Identify which cell holds the provided text, then report its [X, Y] central coordinate. 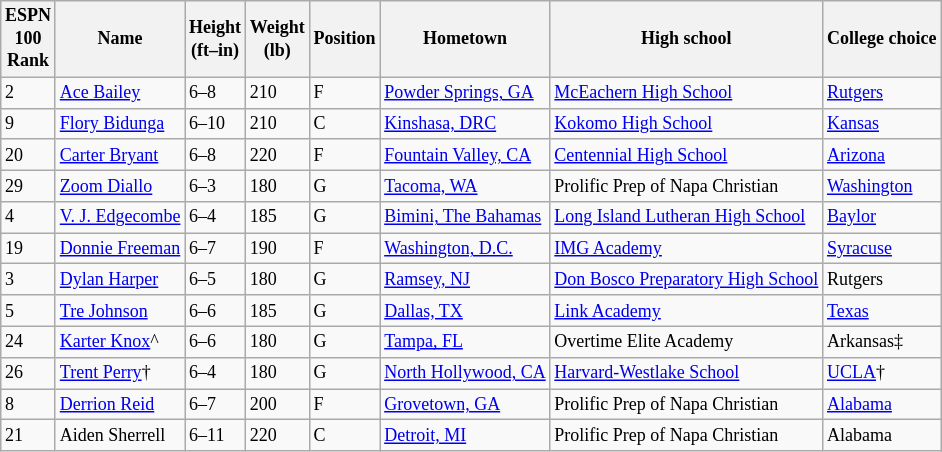
Hometown [465, 39]
5 [28, 310]
Baylor [882, 218]
6–11 [216, 436]
6–10 [216, 124]
High school [686, 39]
V. J. Edgecombe [120, 218]
Don Bosco Preparatory High School [686, 280]
Aiden Sherrell [120, 436]
Overtime Elite Academy [686, 342]
Derrion Reid [120, 404]
Carter Bryant [120, 154]
Donnie Freeman [120, 248]
200 [277, 404]
Ace Bailey [120, 92]
Harvard-Westlake School [686, 372]
Weight(lb) [277, 39]
Grovetown, GA [465, 404]
26 [28, 372]
4 [28, 218]
Zoom Diallo [120, 186]
Height(ft–in) [216, 39]
6–5 [216, 280]
North Hollywood, CA [465, 372]
Flory Bidunga [120, 124]
Tacoma, WA [465, 186]
Long Island Lutheran High School [686, 218]
Tampa, FL [465, 342]
6–3 [216, 186]
Arkansas‡ [882, 342]
8 [28, 404]
McEachern High School [686, 92]
24 [28, 342]
Detroit, MI [465, 436]
Centennial High School [686, 154]
3 [28, 280]
ESPN 100 Rank [28, 39]
Dylan Harper [120, 280]
Powder Springs, GA [465, 92]
Link Academy [686, 310]
IMG Academy [686, 248]
Dallas, TX [465, 310]
21 [28, 436]
9 [28, 124]
Texas [882, 310]
29 [28, 186]
190 [277, 248]
Ramsey, NJ [465, 280]
Washington, D.C. [465, 248]
College choice [882, 39]
Arizona [882, 154]
UCLA† [882, 372]
2 [28, 92]
Trent Perry† [120, 372]
Tre Johnson [120, 310]
Kinshasa, DRC [465, 124]
Kansas [882, 124]
19 [28, 248]
Bimini, The Bahamas [465, 218]
Karter Knox^ [120, 342]
Syracuse [882, 248]
Position [344, 39]
Washington [882, 186]
20 [28, 154]
Name [120, 39]
Kokomo High School [686, 124]
Fountain Valley, CA [465, 154]
